Find where the given text appears and provide that cell's center as [X, Y] coordinate. 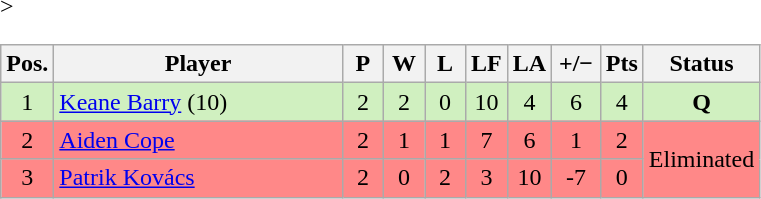
Pts [622, 64]
-7 [576, 178]
Aiden Cope [198, 140]
7 [487, 140]
Patrik Kovács [198, 178]
Player [198, 64]
LA [529, 64]
+/− [576, 64]
Eliminated [701, 159]
Q [701, 102]
L [444, 64]
W [404, 64]
P [362, 64]
Keane Barry (10) [198, 102]
LF [487, 64]
Pos. [28, 64]
Status [701, 64]
